Locate the cell with the specified text and output its (X, Y) center coordinate. 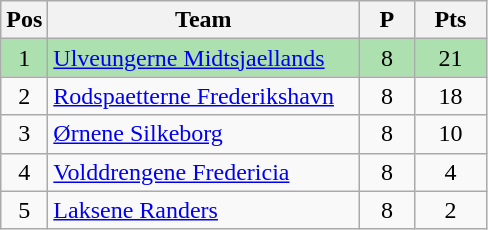
Pts (450, 20)
Team (204, 20)
Ørnene Silkeborg (204, 134)
P (387, 20)
1 (24, 58)
10 (450, 134)
Ulveungerne Midtsjaellands (204, 58)
21 (450, 58)
Pos (24, 20)
18 (450, 96)
Laksene Randers (204, 210)
3 (24, 134)
Volddrengene Fredericia (204, 172)
5 (24, 210)
Rodspaetterne Frederikshavn (204, 96)
